Scan for the cell matching the given text and deliver its (X, Y) coordinate at center. 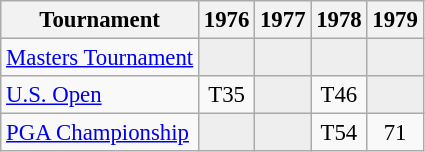
Tournament (100, 20)
T46 (339, 95)
T54 (339, 133)
1978 (339, 20)
U.S. Open (100, 95)
1977 (283, 20)
Masters Tournament (100, 58)
PGA Championship (100, 133)
T35 (227, 95)
1979 (395, 20)
1976 (227, 20)
71 (395, 133)
